Determine the [x, y] coordinate at the center of the cell enclosing the given text.  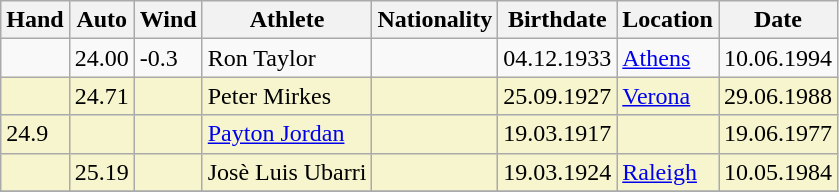
24.71 [102, 96]
19.03.1924 [558, 172]
24.00 [102, 58]
Date [778, 20]
10.05.1984 [778, 172]
Josè Luis Ubarri [287, 172]
19.03.1917 [558, 134]
24.9 [35, 134]
Location [668, 20]
Verona [668, 96]
04.12.1933 [558, 58]
Auto [102, 20]
Payton Jordan [287, 134]
10.06.1994 [778, 58]
29.06.1988 [778, 96]
Hand [35, 20]
19.06.1977 [778, 134]
Athlete [287, 20]
25.19 [102, 172]
Birthdate [558, 20]
Raleigh [668, 172]
Wind [168, 20]
25.09.1927 [558, 96]
Nationality [435, 20]
-0.3 [168, 58]
Athens [668, 58]
Peter Mirkes [287, 96]
Ron Taylor [287, 58]
